For the text-containing cell, return its midpoint in (X, Y) coordinate format. 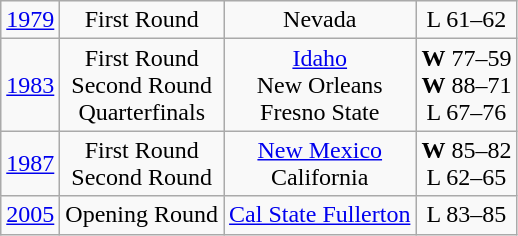
New MexicoCalifornia (320, 164)
W 77–59W 88–71L 67–76 (466, 85)
First RoundSecond RoundQuarterfinals (142, 85)
1987 (30, 164)
Cal State Fullerton (320, 215)
Opening Round (142, 215)
1979 (30, 20)
1983 (30, 85)
IdahoNew OrleansFresno State (320, 85)
2005 (30, 215)
L 83–85 (466, 215)
W 85–82L 62–65 (466, 164)
L 61–62 (466, 20)
First RoundSecond Round (142, 164)
Nevada (320, 20)
First Round (142, 20)
